Find where the given text appears and provide that cell's center as [x, y] coordinate. 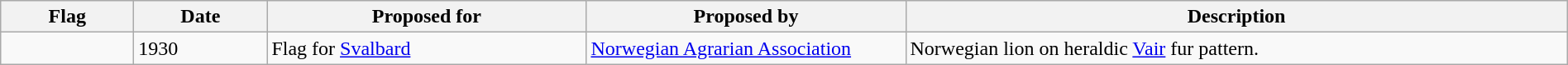
Flag for Svalbard [427, 48]
Description [1236, 17]
Norwegian lion on heraldic Vair fur pattern. [1236, 48]
1930 [200, 48]
Norwegian Agrarian Association [746, 48]
Proposed for [427, 17]
Proposed by [746, 17]
Date [200, 17]
Flag [68, 17]
